Output the [X, Y] coordinate of the center of the cell containing the given text.  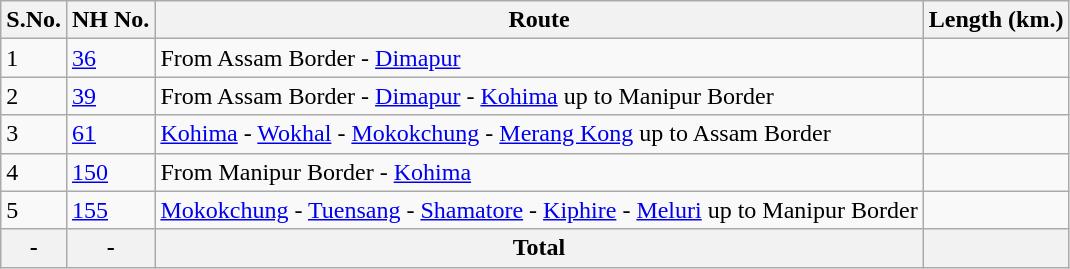
155 [110, 210]
2 [34, 96]
Route [539, 20]
Mokokchung - Tuensang - Shamatore - Kiphire - Meluri up to Manipur Border [539, 210]
36 [110, 58]
Kohima - Wokhal - Mokokchung - Merang Kong up to Assam Border [539, 134]
61 [110, 134]
S.No. [34, 20]
3 [34, 134]
From Assam Border - Dimapur - Kohima up to Manipur Border [539, 96]
5 [34, 210]
150 [110, 172]
From Assam Border - Dimapur [539, 58]
Total [539, 248]
NH No. [110, 20]
From Manipur Border - Kohima [539, 172]
4 [34, 172]
39 [110, 96]
Length (km.) [996, 20]
1 [34, 58]
